Locate the cell with the specified text and output its (X, Y) center coordinate. 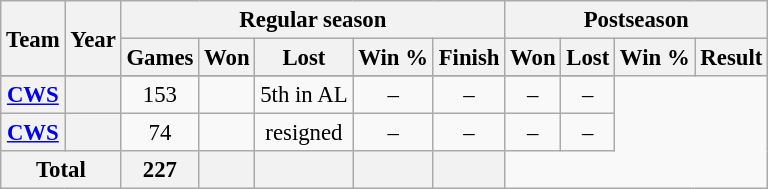
Regular season (313, 20)
Total (61, 170)
5th in AL (304, 95)
Year (93, 38)
resigned (304, 133)
Postseason (636, 20)
Result (732, 58)
153 (160, 95)
227 (160, 170)
Games (160, 58)
Team (33, 38)
Finish (468, 58)
74 (160, 133)
